Pinpoint the cell where the given text exists, returning its [x, y] midpoint coordinate. 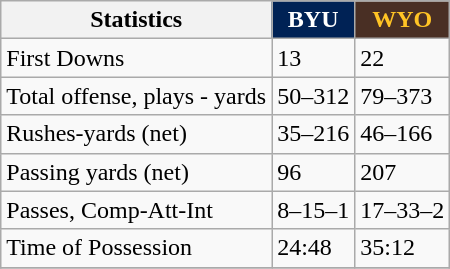
207 [402, 172]
First Downs [136, 58]
35:12 [402, 248]
22 [402, 58]
35–216 [314, 134]
17–33–2 [402, 210]
Time of Possession [136, 248]
WYO [402, 20]
Rushes-yards (net) [136, 134]
Passing yards (net) [136, 172]
24:48 [314, 248]
Passes, Comp-Att-Int [136, 210]
Statistics [136, 20]
BYU [314, 20]
13 [314, 58]
Total offense, plays - yards [136, 96]
46–166 [402, 134]
79–373 [402, 96]
8–15–1 [314, 210]
96 [314, 172]
50–312 [314, 96]
